Detect which cell encompasses the target text, then output its [x, y] center coordinate. 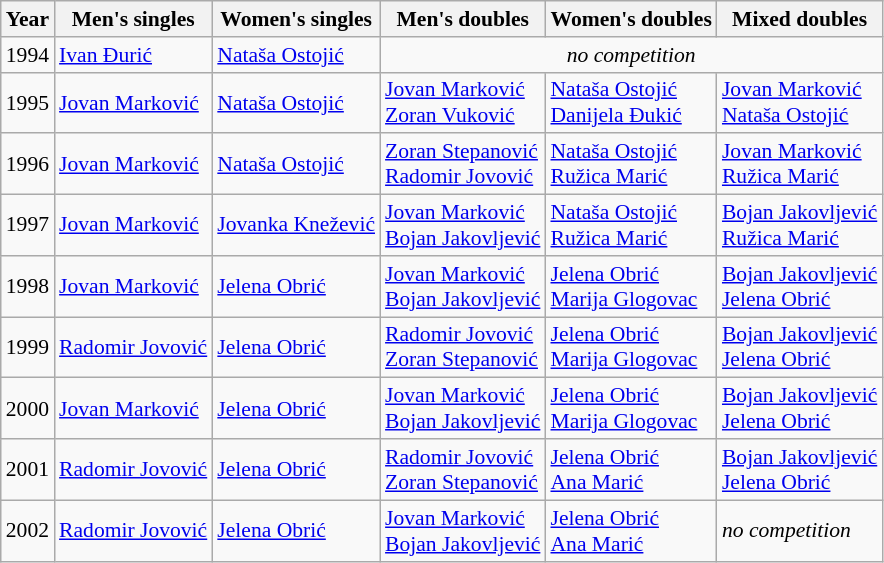
2002 [28, 530]
1998 [28, 286]
Women's doubles [630, 19]
Nataša OstojićDanijela Đukić [630, 102]
Mixed doubles [800, 19]
Year [28, 19]
Men's singles [133, 19]
Zoran StepanovićRadomir Jovović [462, 164]
2001 [28, 470]
1996 [28, 164]
1999 [28, 348]
1997 [28, 226]
Men's doubles [462, 19]
Bojan JakovljevićRužica Marić [800, 226]
Ivan Đurić [133, 55]
2000 [28, 408]
Jovan MarkovićRužica Marić [800, 164]
Jovanka Knežević [296, 226]
Women's singles [296, 19]
Jovan MarkovićNataša Ostojić [800, 102]
Jovan MarkovićZoran Vuković [462, 102]
1995 [28, 102]
1994 [28, 55]
